Return the [X, Y] coordinate for the center point of the cell that contains the specified text.  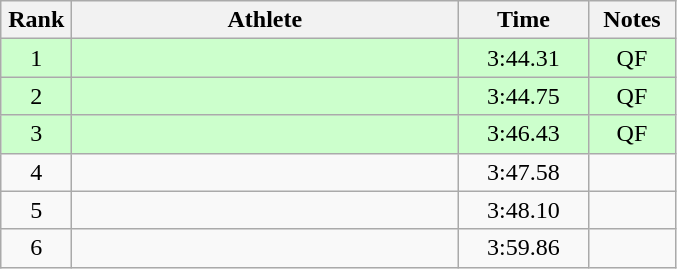
5 [36, 210]
3:44.75 [524, 96]
3:48.10 [524, 210]
4 [36, 172]
2 [36, 96]
6 [36, 248]
3:59.86 [524, 248]
Rank [36, 20]
3:44.31 [524, 58]
3:46.43 [524, 134]
3 [36, 134]
1 [36, 58]
Athlete [265, 20]
Notes [632, 20]
Time [524, 20]
3:47.58 [524, 172]
